Locate the cell with the specified text and output its [X, Y] center coordinate. 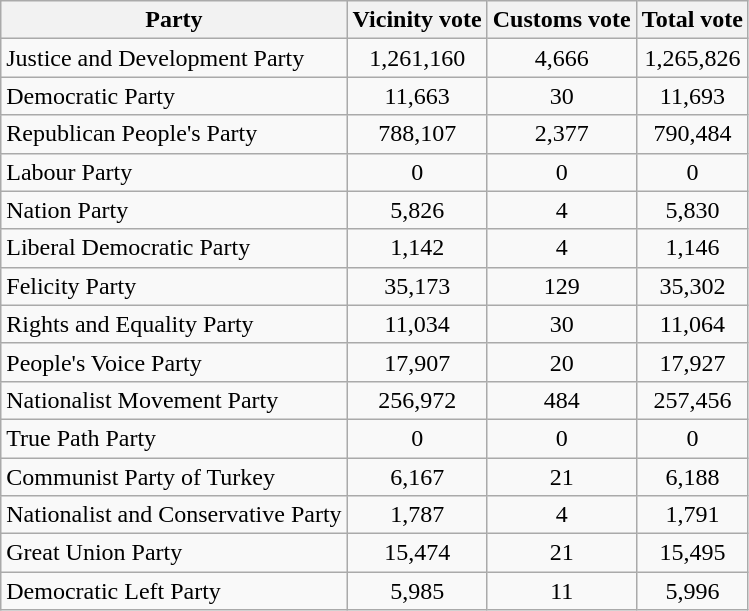
2,377 [562, 134]
17,907 [417, 362]
1,142 [417, 248]
Rights and Equality Party [174, 324]
1,265,826 [692, 58]
11 [562, 591]
11,663 [417, 96]
Customs vote [562, 20]
Communist Party of Turkey [174, 477]
5,985 [417, 591]
6,188 [692, 477]
15,474 [417, 553]
1,791 [692, 515]
Democratic Party [174, 96]
Nationalist and Conservative Party [174, 515]
256,972 [417, 400]
1,787 [417, 515]
11,034 [417, 324]
35,302 [692, 286]
5,996 [692, 591]
129 [562, 286]
Total vote [692, 20]
Vicinity vote [417, 20]
20 [562, 362]
Party [174, 20]
Nation Party [174, 210]
True Path Party [174, 438]
Nationalist Movement Party [174, 400]
11,064 [692, 324]
257,456 [692, 400]
6,167 [417, 477]
1,146 [692, 248]
5,826 [417, 210]
17,927 [692, 362]
4,666 [562, 58]
35,173 [417, 286]
790,484 [692, 134]
Democratic Left Party [174, 591]
484 [562, 400]
788,107 [417, 134]
Justice and Development Party [174, 58]
15,495 [692, 553]
11,693 [692, 96]
Great Union Party [174, 553]
Republican People's Party [174, 134]
Felicity Party [174, 286]
Labour Party [174, 172]
People's Voice Party [174, 362]
1,261,160 [417, 58]
5,830 [692, 210]
Liberal Democratic Party [174, 248]
